Search for the cell housing the specified text and yield its (x, y) center coordinate. 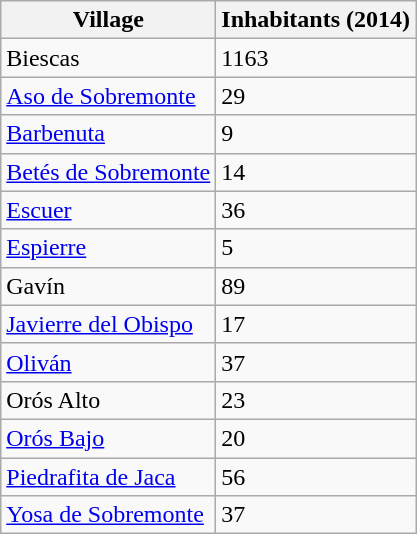
Orós Bajo (108, 438)
Aso de Sobremonte (108, 96)
Orós Alto (108, 400)
56 (316, 477)
Betés de Sobremonte (108, 172)
Oliván (108, 362)
89 (316, 286)
5 (316, 248)
23 (316, 400)
Piedrafita de Jaca (108, 477)
Inhabitants (2014) (316, 20)
Javierre del Obispo (108, 324)
1163 (316, 58)
17 (316, 324)
Espierre (108, 248)
36 (316, 210)
Gavín (108, 286)
Village (108, 20)
Barbenuta (108, 134)
Escuer (108, 210)
14 (316, 172)
20 (316, 438)
Yosa de Sobremonte (108, 515)
29 (316, 96)
Biescas (108, 58)
9 (316, 134)
